Detect which cell encompasses the target text, then output its [x, y] center coordinate. 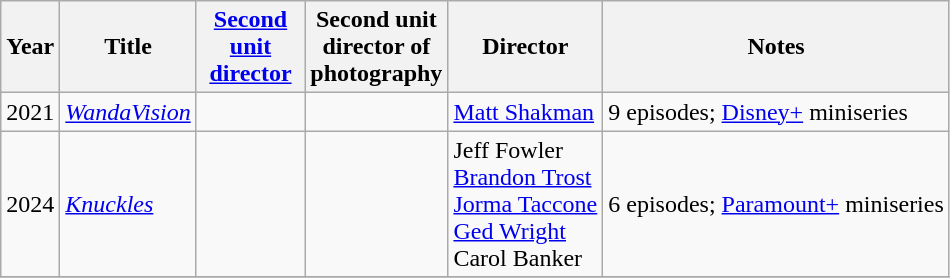
2021 [30, 112]
Second unit director of photography [376, 47]
9 episodes; Disney+ miniseries [776, 112]
2024 [30, 204]
Notes [776, 47]
Year [30, 47]
Matt Shakman [526, 112]
Second unit director [250, 47]
Jeff FowlerBrandon TrostJorma TacconeGed WrightCarol Banker [526, 204]
Director [526, 47]
Knuckles [128, 204]
Title [128, 47]
WandaVision [128, 112]
6 episodes; Paramount+ miniseries [776, 204]
